Output the [X, Y] coordinate of the center of the cell containing the given text.  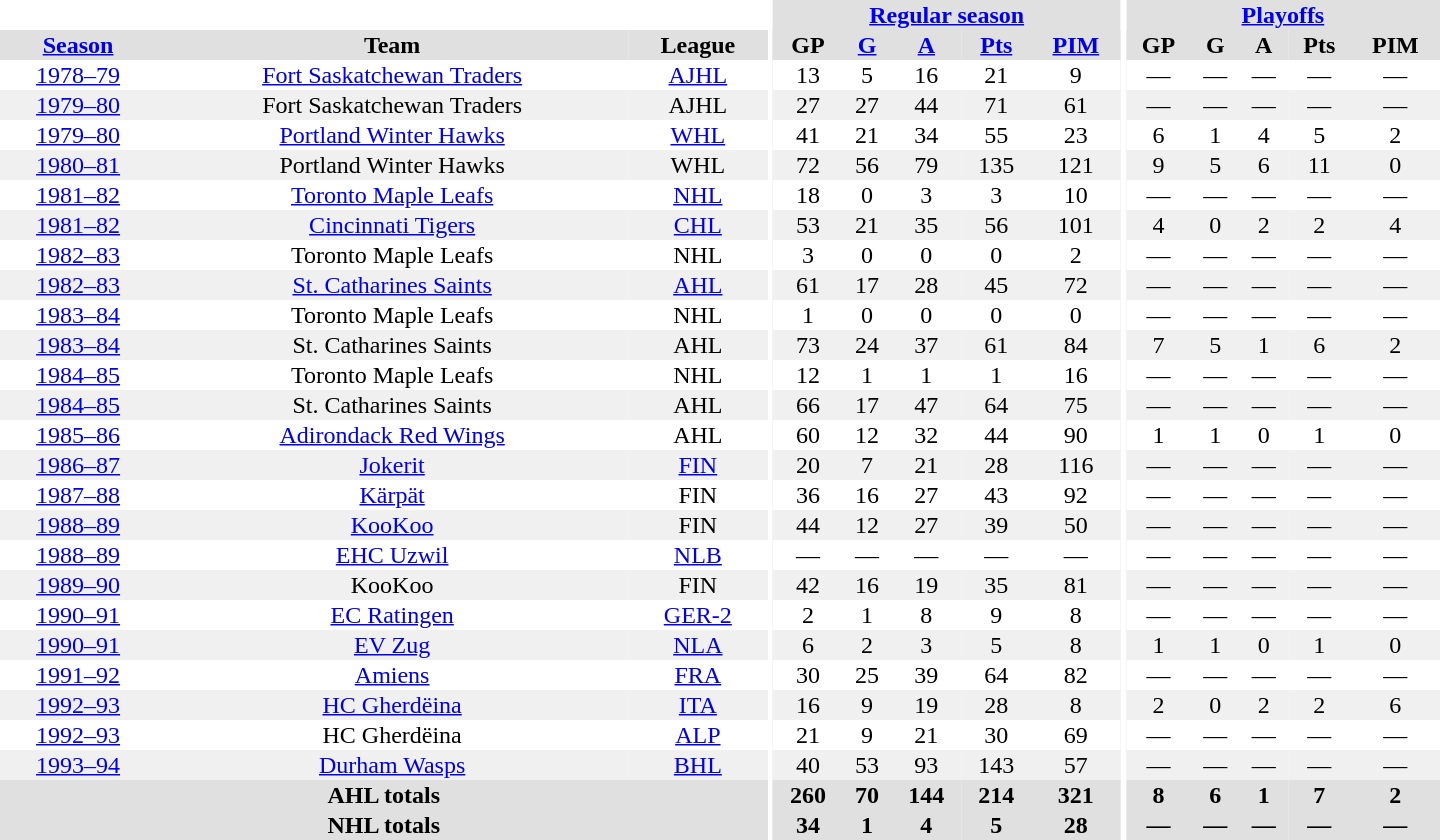
Cincinnati Tigers [392, 225]
47 [926, 405]
NHL totals [384, 825]
24 [867, 345]
GER-2 [698, 615]
32 [926, 435]
23 [1076, 135]
EV Zug [392, 645]
10 [1076, 195]
AHL totals [384, 795]
20 [808, 465]
71 [996, 105]
Team [392, 45]
260 [808, 795]
37 [926, 345]
1978–79 [78, 75]
1985–86 [78, 435]
42 [808, 585]
92 [1076, 495]
36 [808, 495]
ALP [698, 735]
1991–92 [78, 675]
Jokerit [392, 465]
Kärpät [392, 495]
73 [808, 345]
90 [1076, 435]
66 [808, 405]
69 [1076, 735]
Amiens [392, 675]
1987–88 [78, 495]
45 [996, 285]
Durham Wasps [392, 765]
40 [808, 765]
18 [808, 195]
75 [1076, 405]
Season [78, 45]
EC Ratingen [392, 615]
ITA [698, 705]
79 [926, 165]
93 [926, 765]
NLA [698, 645]
NLB [698, 555]
101 [1076, 225]
CHL [698, 225]
60 [808, 435]
81 [1076, 585]
82 [1076, 675]
25 [867, 675]
70 [867, 795]
BHL [698, 765]
84 [1076, 345]
League [698, 45]
1986–87 [78, 465]
143 [996, 765]
135 [996, 165]
1980–81 [78, 165]
1989–90 [78, 585]
1993–94 [78, 765]
121 [1076, 165]
50 [1076, 525]
116 [1076, 465]
41 [808, 135]
Regular season [947, 15]
FRA [698, 675]
57 [1076, 765]
321 [1076, 795]
144 [926, 795]
11 [1320, 165]
13 [808, 75]
214 [996, 795]
Playoffs [1283, 15]
43 [996, 495]
EHC Uzwil [392, 555]
Adirondack Red Wings [392, 435]
55 [996, 135]
